Return the [X, Y] coordinate for the center point of the cell that contains the specified text.  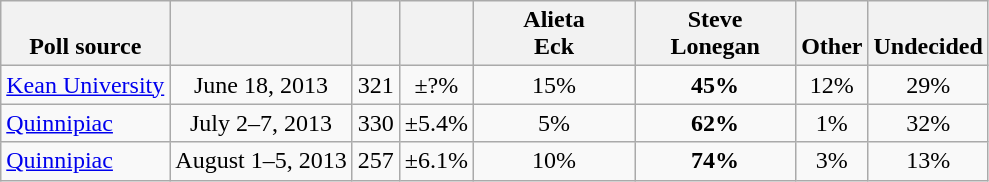
12% [832, 85]
32% [928, 123]
Poll source [86, 34]
±5.4% [436, 123]
10% [554, 161]
±6.1% [436, 161]
June 18, 2013 [261, 85]
13% [928, 161]
74% [716, 161]
62% [716, 123]
321 [376, 85]
Other [832, 34]
1% [832, 123]
45% [716, 85]
15% [554, 85]
257 [376, 161]
SteveLonegan [716, 34]
330 [376, 123]
3% [832, 161]
July 2–7, 2013 [261, 123]
August 1–5, 2013 [261, 161]
±?% [436, 85]
Undecided [928, 34]
29% [928, 85]
AlietaEck [554, 34]
5% [554, 123]
Kean University [86, 85]
